Scan for the cell matching the given text and deliver its (X, Y) coordinate at center. 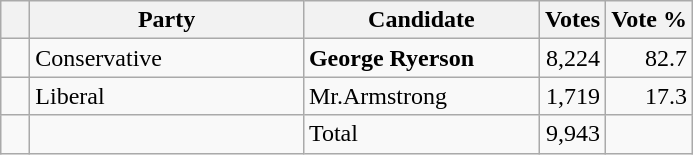
George Ryerson (421, 58)
82.7 (650, 58)
1,719 (572, 96)
Mr.Armstrong (421, 96)
Vote % (650, 20)
9,943 (572, 134)
Conservative (167, 58)
8,224 (572, 58)
Liberal (167, 96)
Votes (572, 20)
Candidate (421, 20)
17.3 (650, 96)
Party (167, 20)
Total (421, 134)
